From the cell containing the given text, extract its center point as [X, Y] coordinate. 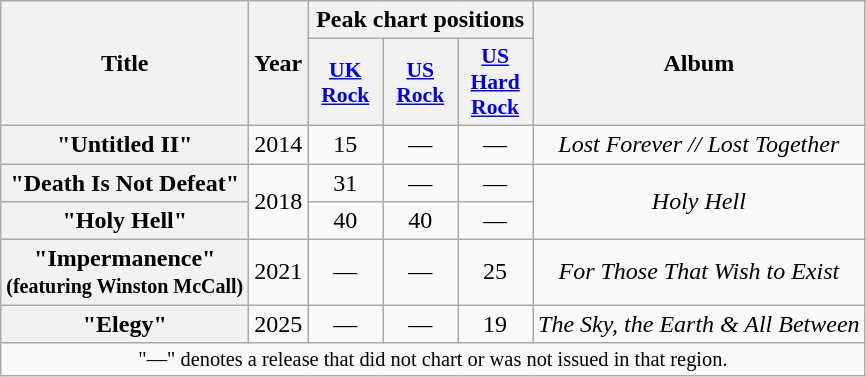
Title [125, 64]
The Sky, the Earth & All Between [700, 324]
"Death Is Not Defeat" [125, 183]
"Untitled II" [125, 144]
"Elegy" [125, 324]
2025 [278, 324]
Lost Forever // Lost Together [700, 144]
15 [346, 144]
"Impermanence"(featuring Winston McCall) [125, 272]
19 [496, 324]
USRock [420, 82]
2021 [278, 272]
25 [496, 272]
For Those That Wish to Exist [700, 272]
2018 [278, 202]
Year [278, 64]
Album [700, 64]
"—" denotes a release that did not chart or was not issued in that region. [433, 360]
2014 [278, 144]
Holy Hell [700, 202]
USHard Rock [496, 82]
UKRock [346, 82]
Peak chart positions [420, 20]
31 [346, 183]
"Holy Hell" [125, 221]
